Return the [X, Y] coordinate for the center point of the cell that contains the specified text.  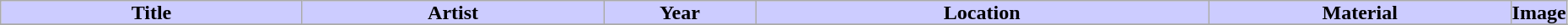
Location [982, 12]
Image [1538, 12]
Title [152, 12]
Material [1360, 12]
Year [680, 12]
Artist [453, 12]
